From the cell containing the given text, extract its center point as [x, y] coordinate. 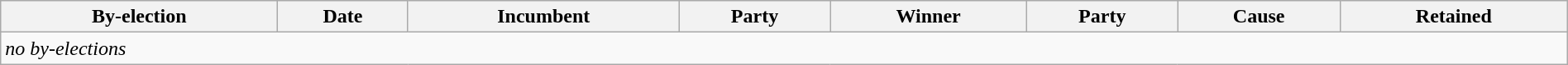
Cause [1259, 17]
Incumbent [543, 17]
no by-elections [784, 48]
Retained [1454, 17]
Winner [929, 17]
Date [342, 17]
By-election [139, 17]
